Provide the [x, y] coordinate of the cell's center where the given text is located.  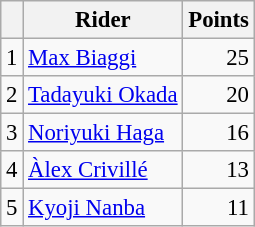
13 [218, 170]
Noriyuki Haga [103, 133]
Max Biaggi [103, 58]
Kyoji Nanba [103, 208]
11 [218, 208]
3 [12, 133]
2 [12, 95]
5 [12, 208]
16 [218, 133]
Points [218, 20]
4 [12, 170]
1 [12, 58]
25 [218, 58]
20 [218, 95]
Àlex Crivillé [103, 170]
Tadayuki Okada [103, 95]
Rider [103, 20]
